Provide the (X, Y) coordinate of the cell's center where the given text is located.  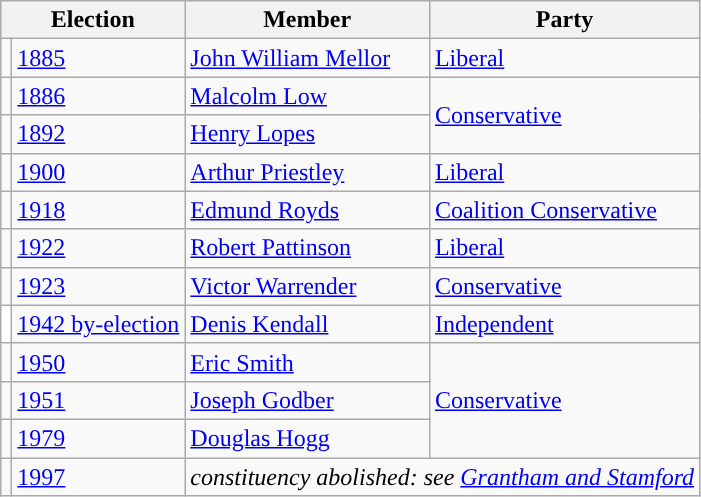
1950 (98, 362)
Joseph Godber (308, 400)
Independent (564, 324)
1942 by-election (98, 324)
1886 (98, 96)
1979 (98, 438)
Douglas Hogg (308, 438)
1885 (98, 58)
Coalition Conservative (564, 210)
1900 (98, 172)
Victor Warrender (308, 286)
1923 (98, 286)
constituency abolished: see Grantham and Stamford (442, 477)
1918 (98, 210)
Arthur Priestley (308, 172)
Malcolm Low (308, 96)
Member (308, 20)
Party (564, 20)
Eric Smith (308, 362)
1997 (98, 477)
1892 (98, 134)
John William Mellor (308, 58)
1922 (98, 248)
Denis Kendall (308, 324)
Robert Pattinson (308, 248)
Election (93, 20)
Henry Lopes (308, 134)
Edmund Royds (308, 210)
1951 (98, 400)
